Pinpoint the cell where the given text exists, returning its [x, y] midpoint coordinate. 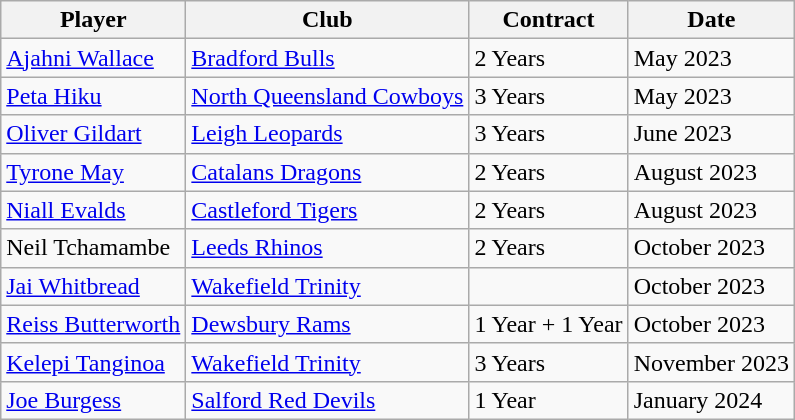
Ajahni Wallace [94, 58]
Kelepi Tanginoa [94, 362]
Peta Hiku [94, 96]
1 Year + 1 Year [548, 324]
Neil Tchamambe [94, 248]
Leigh Leopards [328, 134]
North Queensland Cowboys [328, 96]
Catalans Dragons [328, 172]
1 Year [548, 400]
Player [94, 20]
Contract [548, 20]
Salford Red Devils [328, 400]
January 2024 [711, 400]
Date [711, 20]
Castleford Tigers [328, 210]
Reiss Butterworth [94, 324]
Joe Burgess [94, 400]
Leeds Rhinos [328, 248]
Niall Evalds [94, 210]
Club [328, 20]
Bradford Bulls [328, 58]
Jai Whitbread [94, 286]
November 2023 [711, 362]
Dewsbury Rams [328, 324]
Tyrone May [94, 172]
Oliver Gildart [94, 134]
June 2023 [711, 134]
